Extract the (x, y) coordinate from the center of the cell holding the provided text.  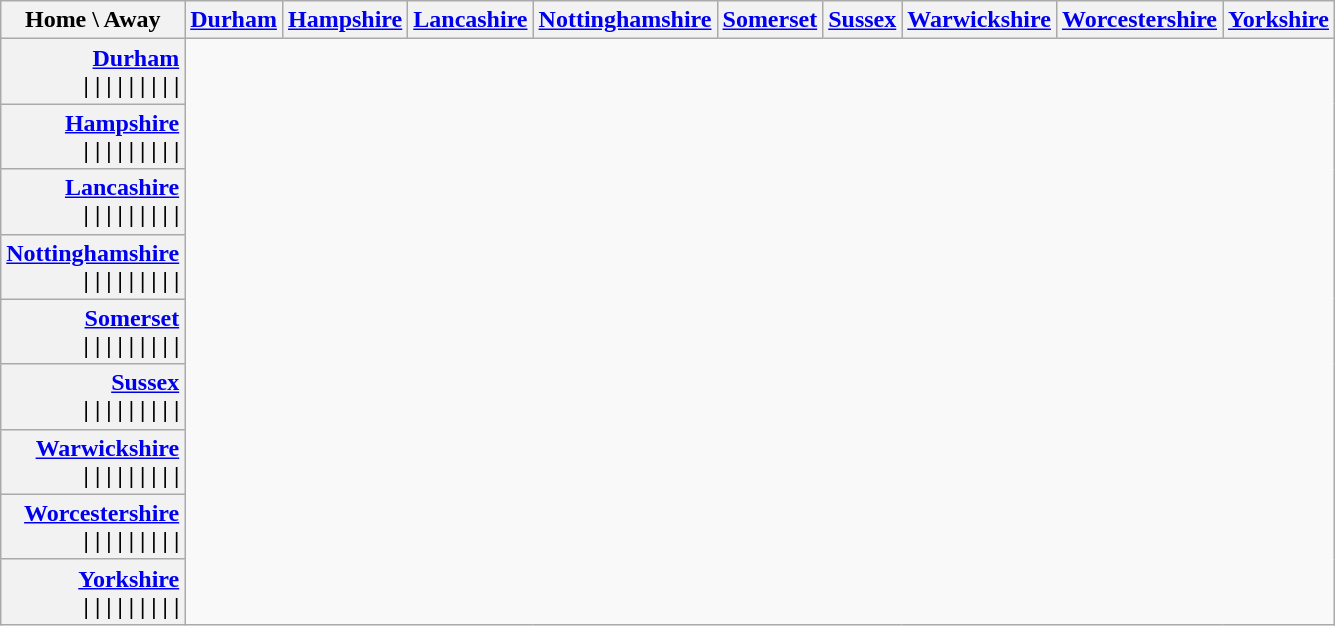
Sussex| | | | | | | | | (93, 396)
Nottinghamshire| | | | | | | | | (93, 266)
Lancashire (470, 20)
Hampshire (344, 20)
Nottinghamshire (625, 20)
Somerset| | | | | | | | | (93, 332)
Worcestershire| | | | | | | | | (93, 526)
Yorkshire (1279, 20)
Yorkshire| | | | | | | | | (93, 592)
Warwickshire| | | | | | | | | (93, 462)
Hampshire| | | | | | | | | (93, 136)
Durham (234, 20)
Durham| | | | | | | | | (93, 72)
Worcestershire (1139, 20)
Sussex (862, 20)
Somerset (770, 20)
Warwickshire (980, 20)
Home \ Away (93, 20)
Lancashire| | | | | | | | | (93, 202)
